Detect which cell encompasses the target text, then output its (X, Y) center coordinate. 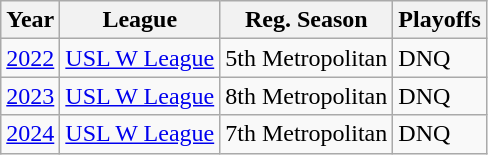
7th Metropolitan (306, 134)
5th Metropolitan (306, 58)
2024 (30, 134)
2023 (30, 96)
League (140, 20)
Year (30, 20)
Reg. Season (306, 20)
2022 (30, 58)
8th Metropolitan (306, 96)
Playoffs (440, 20)
